From the cell containing the given text, extract its center point as [x, y] coordinate. 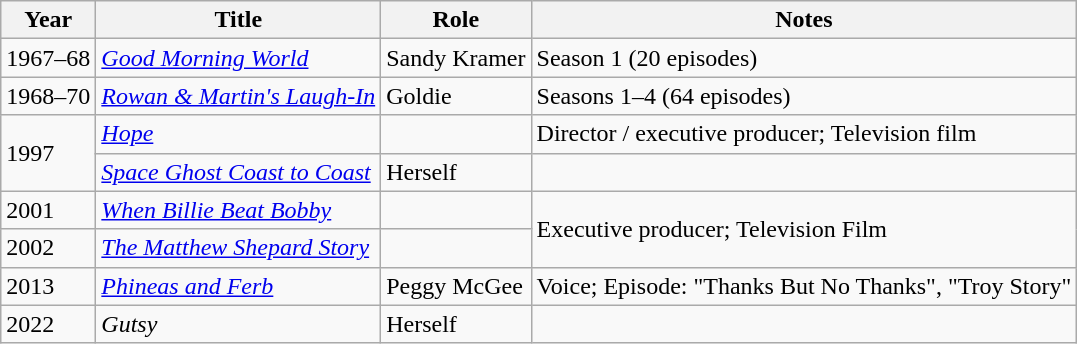
When Billie Beat Bobby [238, 210]
Notes [804, 20]
Hope [238, 134]
Sandy Kramer [456, 58]
Seasons 1–4 (64 episodes) [804, 96]
Role [456, 20]
Director / executive producer; Television film [804, 134]
Rowan & Martin's Laugh-In [238, 96]
Year [48, 20]
1967–68 [48, 58]
Voice; Episode: "Thanks But No Thanks", "Troy Story" [804, 286]
Gutsy [238, 324]
Phineas and Ferb [238, 286]
Executive producer; Television Film [804, 229]
Space Ghost Coast to Coast [238, 172]
2022 [48, 324]
1968–70 [48, 96]
Season 1 (20 episodes) [804, 58]
Goldie [456, 96]
2002 [48, 248]
Title [238, 20]
1997 [48, 153]
2001 [48, 210]
The Matthew Shepard Story [238, 248]
Peggy McGee [456, 286]
2013 [48, 286]
Good Morning World [238, 58]
